From the cell containing the given text, extract its center point as [X, Y] coordinate. 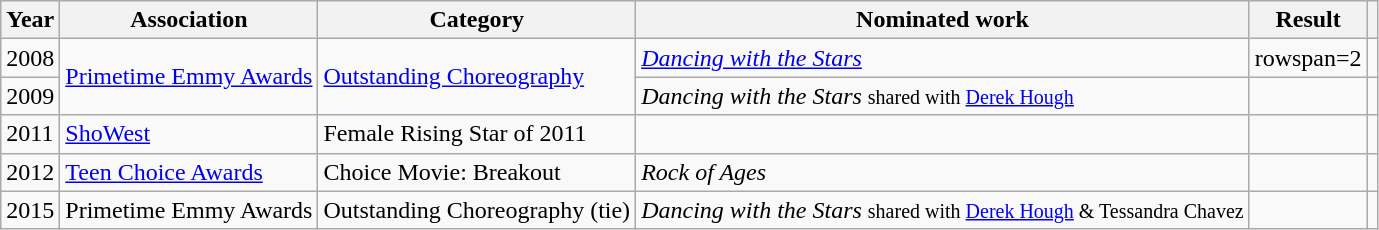
Outstanding Choreography [477, 77]
2012 [30, 172]
2015 [30, 210]
rowspan=2 [1308, 58]
Result [1308, 20]
Choice Movie: Breakout [477, 172]
Nominated work [943, 20]
2008 [30, 58]
Dancing with the Stars shared with Derek Hough [943, 96]
Outstanding Choreography (tie) [477, 210]
2009 [30, 96]
Female Rising Star of 2011 [477, 134]
Dancing with the Stars shared with Derek Hough & Tessandra Chavez [943, 210]
ShoWest [189, 134]
Category [477, 20]
2011 [30, 134]
Rock of Ages [943, 172]
Teen Choice Awards [189, 172]
Year [30, 20]
Association [189, 20]
Dancing with the Stars [943, 58]
